Output the [x, y] coordinate of the center of the cell containing the given text.  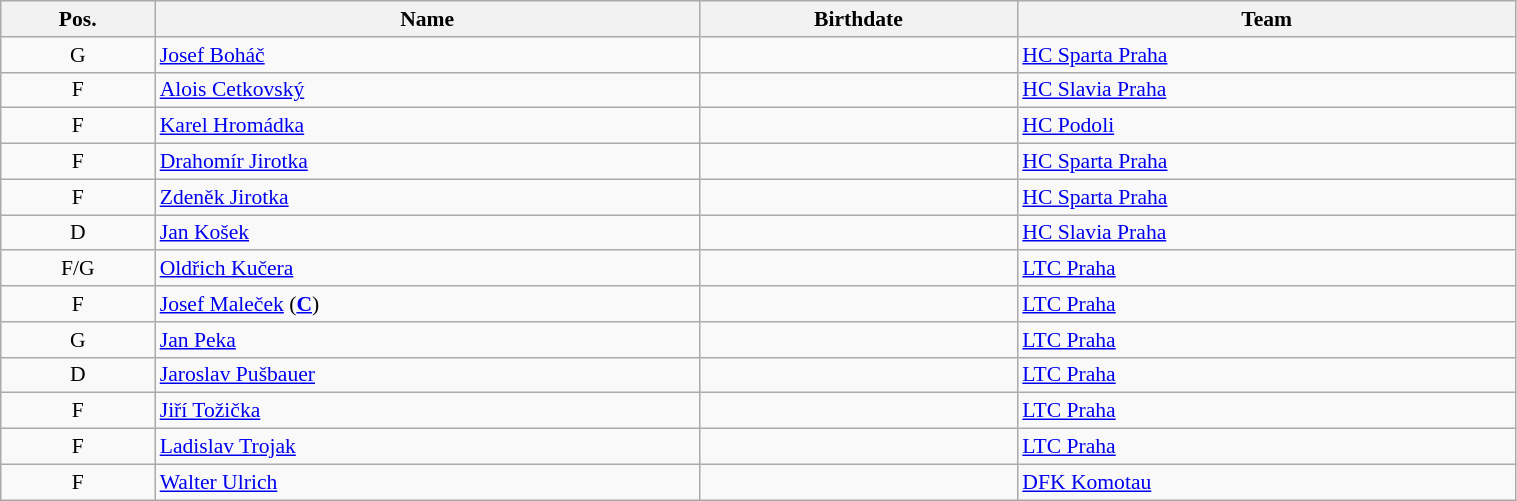
HC Podoli [1266, 126]
Ladislav Trojak [428, 447]
Josef Boháč [428, 55]
Zdeněk Jirotka [428, 197]
Jaroslav Pušbauer [428, 375]
F/G [78, 269]
Jan Košek [428, 233]
Drahomír Jirotka [428, 162]
Karel Hromádka [428, 126]
Josef Maleček (C) [428, 304]
DFK Komotau [1266, 482]
Birthdate [859, 19]
Oldřich Kučera [428, 269]
Walter Ulrich [428, 482]
Jan Peka [428, 340]
Team [1266, 19]
Jiří Tožička [428, 411]
Alois Cetkovský [428, 90]
Name [428, 19]
Pos. [78, 19]
